Return the [x, y] coordinate for the center point of the cell that contains the specified text.  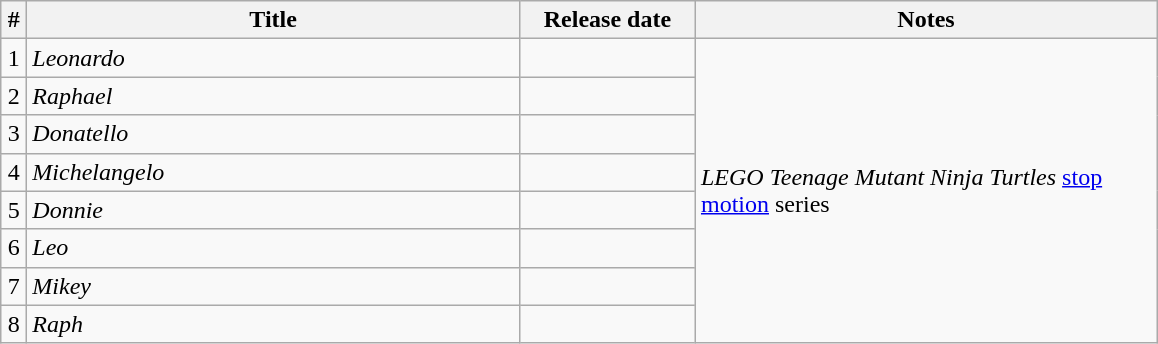
3 [14, 134]
7 [14, 286]
Notes [926, 20]
Leo [274, 248]
Michelangelo [274, 172]
Donatello [274, 134]
Raph [274, 324]
Mikey [274, 286]
Title [274, 20]
1 [14, 58]
6 [14, 248]
Release date [607, 20]
Donnie [274, 210]
8 [14, 324]
5 [14, 210]
4 [14, 172]
2 [14, 96]
Raphael [274, 96]
LEGO Teenage Mutant Ninja Turtles stop motion series [926, 191]
# [14, 20]
Leonardo [274, 58]
